Capture the cell that displays the provided text and extract its [x, y] central coordinate. 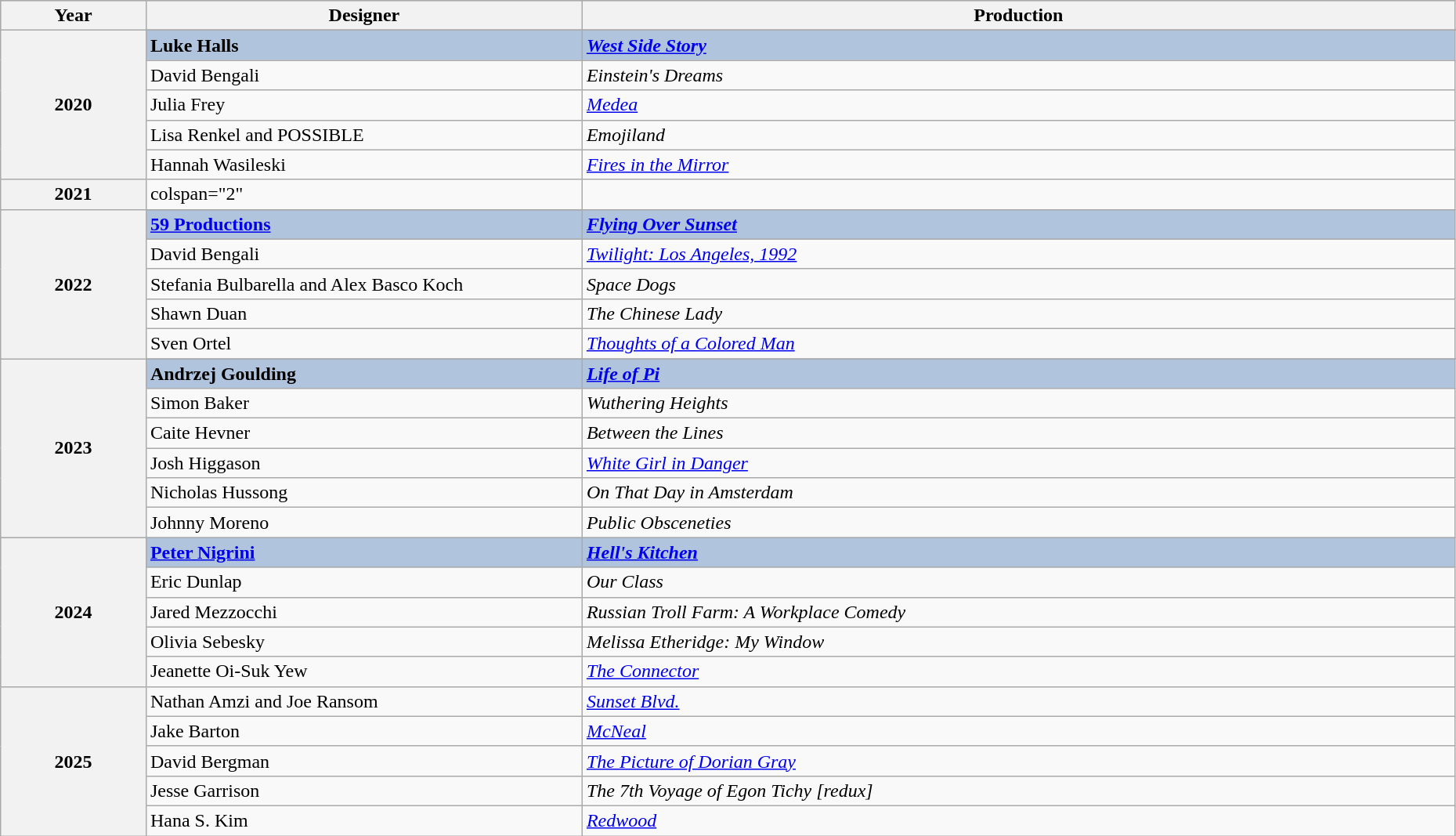
Melissa Etheridge: My Window [1018, 642]
Olivia Sebesky [363, 642]
Josh Higgason [363, 463]
Hannah Wasileski [363, 165]
2021 [74, 194]
Luke Halls [363, 45]
Sunset Blvd. [1018, 701]
Redwood [1018, 820]
West Side Story [1018, 45]
2023 [74, 448]
Andrzej Goulding [363, 374]
2025 [74, 761]
Space Dogs [1018, 284]
Hana S. Kim [363, 820]
Stefania Bulbarella and Alex Basco Koch [363, 284]
Nathan Amzi and Joe Ransom [363, 701]
Lisa Renkel and POSSIBLE [363, 135]
Flying Over Sunset [1018, 224]
Public Obsceneties [1018, 523]
Peter Nigrini [363, 552]
Hell's Kitchen [1018, 552]
McNeal [1018, 731]
White Girl in Danger [1018, 463]
David Bergman [363, 761]
Between the Lines [1018, 433]
Jesse Garrison [363, 791]
Nicholas Hussong [363, 493]
colspan="2" [363, 194]
59 Productions [363, 224]
The Chinese Lady [1018, 313]
The Picture of Dorian Gray [1018, 761]
Caite Hevner [363, 433]
The Connector [1018, 671]
Shawn Duan [363, 313]
Julia Frey [363, 105]
Fires in the Mirror [1018, 165]
Life of Pi [1018, 374]
2022 [74, 284]
Thoughts of a Colored Man [1018, 343]
On That Day in Amsterdam [1018, 493]
Production [1018, 16]
Our Class [1018, 582]
Russian Troll Farm: A Workplace Comedy [1018, 612]
Emojiland [1018, 135]
The 7th Voyage of Egon Tichy [redux] [1018, 791]
Einstein's Dreams [1018, 75]
Jeanette Oi-Suk Yew [363, 671]
Johnny Moreno [363, 523]
Simon Baker [363, 404]
2024 [74, 612]
Jared Mezzocchi [363, 612]
Twilight: Los Angeles, 1992 [1018, 254]
Wuthering Heights [1018, 404]
Sven Ortel [363, 343]
Jake Barton [363, 731]
Year [74, 16]
Eric Dunlap [363, 582]
Designer [363, 16]
Medea [1018, 105]
2020 [74, 105]
